For the text-containing cell, return its midpoint in (x, y) coordinate format. 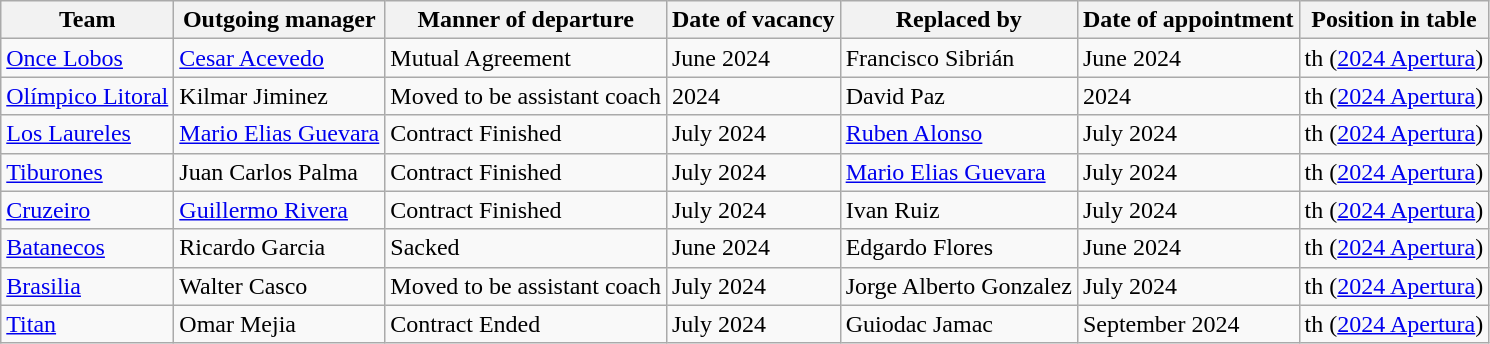
Mutual Agreement (526, 58)
Edgardo Flores (958, 248)
Los Laureles (88, 134)
Olímpico Litoral (88, 96)
Kilmar Jiminez (280, 96)
Tiburones (88, 172)
Date of appointment (1188, 20)
Team (88, 20)
Titan (88, 324)
Ricardo Garcia (280, 248)
Walter Casco (280, 286)
Cesar Acevedo (280, 58)
Cruzeiro (88, 210)
September 2024 (1188, 324)
Batanecos (88, 248)
Guiodac Jamac (958, 324)
Replaced by (958, 20)
Once Lobos (88, 58)
Guillermo Rivera (280, 210)
Juan Carlos Palma (280, 172)
Manner of departure (526, 20)
Sacked (526, 248)
Ivan Ruiz (958, 210)
Outgoing manager (280, 20)
David Paz (958, 96)
Date of vacancy (753, 20)
Francisco Sibrián (958, 58)
Ruben Alonso (958, 134)
Position in table (1394, 20)
Contract Ended (526, 324)
Brasilia (88, 286)
Jorge Alberto Gonzalez (958, 286)
Omar Mejia (280, 324)
